Search for the cell housing the specified text and yield its [x, y] center coordinate. 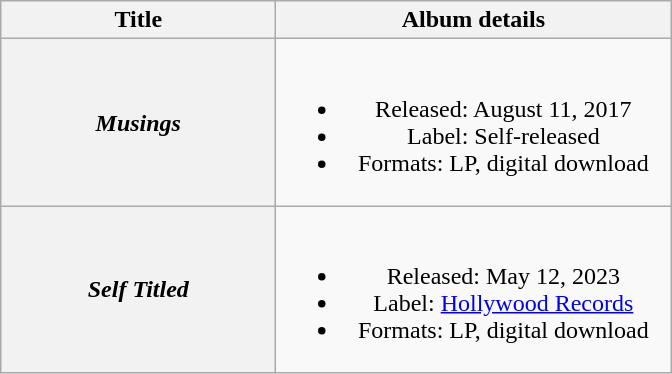
Released: August 11, 2017Label: Self-releasedFormats: LP, digital download [474, 122]
Album details [474, 20]
Self Titled [138, 290]
Released: May 12, 2023Label: Hollywood RecordsFormats: LP, digital download [474, 290]
Title [138, 20]
Musings [138, 122]
